Determine the [x, y] coordinate at the center of the cell enclosing the given text.  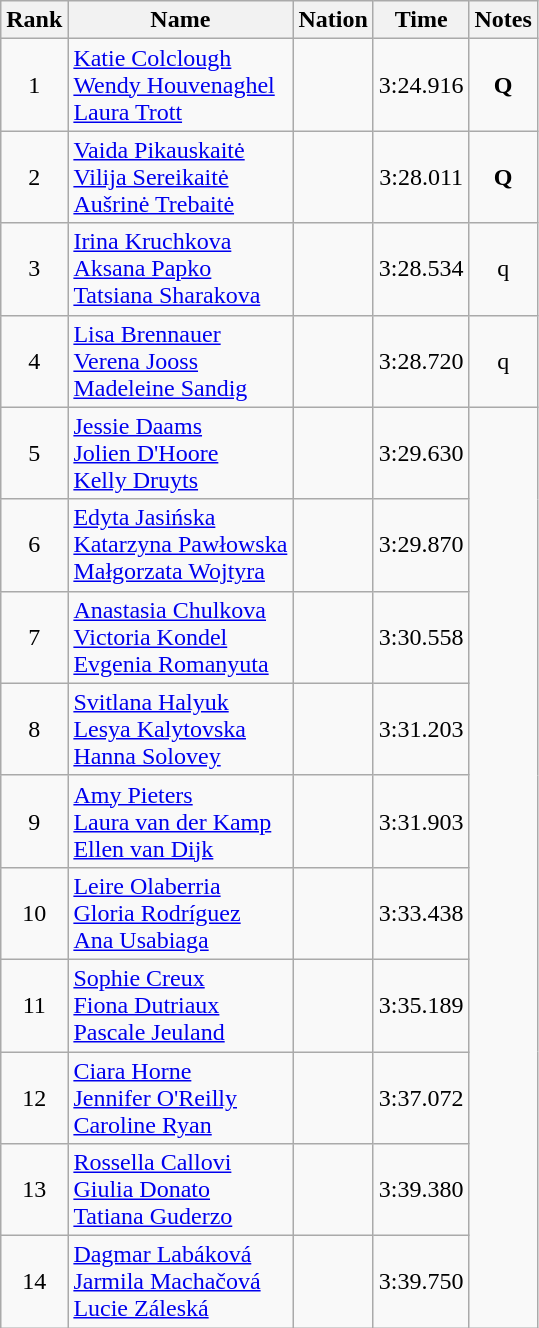
Rossella CalloviGiulia Donato Tatiana Guderzo [180, 1190]
5 [34, 453]
3:39.750 [421, 1282]
Time [421, 20]
10 [34, 913]
3:29.870 [421, 545]
6 [34, 545]
Nation [333, 20]
14 [34, 1282]
Notes [503, 20]
Svitlana HalyukLesya KalytovskaHanna Solovey [180, 729]
7 [34, 637]
Leire Olaberria Gloria RodríguezAna Usabiaga [180, 913]
8 [34, 729]
Katie ColcloughWendy Houvenaghel Laura Trott [180, 85]
Amy PietersLaura van der KampEllen van Dijk [180, 821]
Lisa BrennauerVerena JoossMadeleine Sandig [180, 361]
2 [34, 177]
Anastasia ChulkovaVictoria KondelEvgenia Romanyuta [180, 637]
12 [34, 1098]
Edyta JasińskaKatarzyna PawłowskaMałgorzata Wojtyra [180, 545]
3:28.720 [421, 361]
3:30.558 [421, 637]
Sophie CreuxFiona DutriauxPascale Jeuland [180, 1005]
11 [34, 1005]
3:28.011 [421, 177]
3:35.189 [421, 1005]
3:24.916 [421, 85]
1 [34, 85]
3:31.203 [421, 729]
3:29.630 [421, 453]
Irina KruchkovaAksana PapkoTatsiana Sharakova [180, 269]
Ciara HorneJennifer O'ReillyCaroline Ryan [180, 1098]
3:28.534 [421, 269]
Rank [34, 20]
Vaida PikauskaitėVilija SereikaitėAušrinė Trebaitė [180, 177]
Jessie DaamsJolien D'HooreKelly Druyts [180, 453]
Name [180, 20]
9 [34, 821]
3:33.438 [421, 913]
3:37.072 [421, 1098]
3:31.903 [421, 821]
Dagmar LabákováJarmila MachačováLucie Záleská [180, 1282]
3 [34, 269]
13 [34, 1190]
4 [34, 361]
3:39.380 [421, 1190]
